Return the (x, y) coordinate for the center point of the cell that contains the specified text.  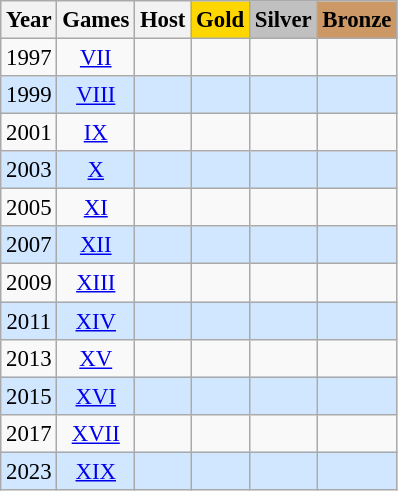
XV (96, 358)
1999 (29, 95)
2001 (29, 133)
2013 (29, 358)
IX (96, 133)
XIV (96, 321)
X (96, 170)
2015 (29, 396)
Bronze (357, 20)
2011 (29, 321)
Silver (283, 20)
1997 (29, 58)
XI (96, 208)
XVI (96, 396)
XII (96, 245)
XVII (96, 433)
VII (96, 58)
2009 (29, 283)
2007 (29, 245)
XIX (96, 471)
2023 (29, 471)
Year (29, 20)
Host (163, 20)
XIII (96, 283)
VIII (96, 95)
Gold (220, 20)
2017 (29, 433)
2005 (29, 208)
Games (96, 20)
2003 (29, 170)
